For the text-containing cell, return its midpoint in [X, Y] coordinate format. 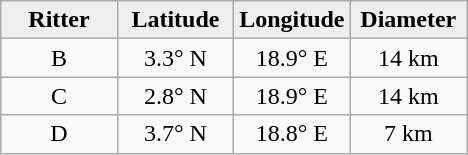
3.7° N [175, 134]
7 km [408, 134]
3.3° N [175, 58]
Ritter [59, 20]
Longitude [292, 20]
B [59, 58]
Latitude [175, 20]
18.8° E [292, 134]
Diameter [408, 20]
C [59, 96]
D [59, 134]
2.8° N [175, 96]
